Detect which cell encompasses the target text, then output its [x, y] center coordinate. 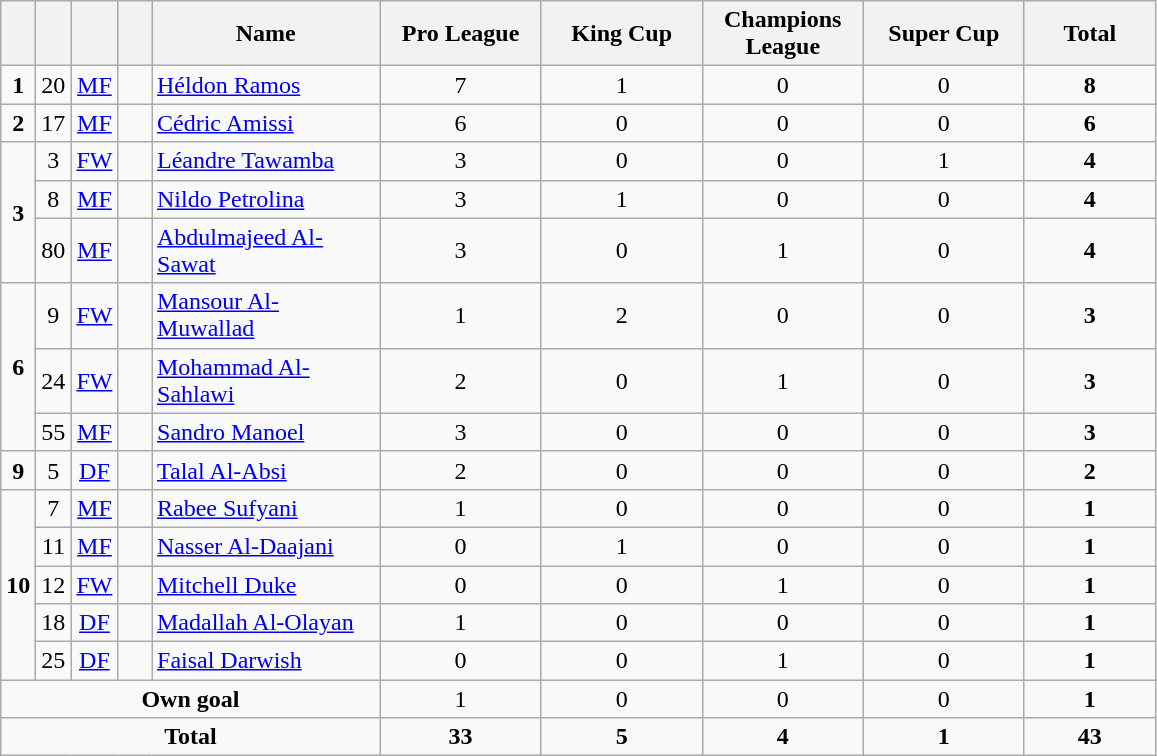
Rabee Sufyani [266, 508]
17 [54, 123]
11 [54, 546]
Name [266, 34]
King Cup [622, 34]
Léandre Tawamba [266, 161]
20 [54, 85]
Faisal Darwish [266, 661]
Super Cup [944, 34]
Madallah Al-Olayan [266, 623]
Sandro Manoel [266, 432]
10 [18, 584]
Mohammad Al-Sahlawi [266, 380]
Cédric Amissi [266, 123]
Pro League [460, 34]
Talal Al-Absi [266, 470]
12 [54, 585]
24 [54, 380]
Abdulmajeed Al-Sawat [266, 250]
Nasser Al-Daajani [266, 546]
18 [54, 623]
Own goal [190, 699]
Héldon Ramos [266, 85]
43 [1090, 737]
25 [54, 661]
Mansour Al-Muwallad [266, 316]
Champions League [782, 34]
80 [54, 250]
33 [460, 737]
Nildo Petrolina [266, 199]
Mitchell Duke [266, 585]
55 [54, 432]
